Detect which cell encompasses the target text, then output its (x, y) center coordinate. 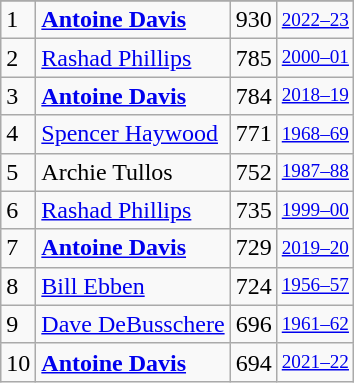
752 (254, 172)
771 (254, 134)
1987–88 (315, 172)
8 (18, 286)
1961–62 (315, 324)
3 (18, 96)
10 (18, 362)
4 (18, 134)
2 (18, 58)
Spencer Haywood (133, 134)
2000–01 (315, 58)
Archie Tullos (133, 172)
9 (18, 324)
5 (18, 172)
784 (254, 96)
1968–69 (315, 134)
6 (18, 210)
1956–57 (315, 286)
1 (18, 20)
724 (254, 286)
2018–19 (315, 96)
729 (254, 248)
Bill Ebben (133, 286)
2022–23 (315, 20)
735 (254, 210)
785 (254, 58)
7 (18, 248)
2019–20 (315, 248)
694 (254, 362)
696 (254, 324)
930 (254, 20)
2021–22 (315, 362)
Dave DeBusschere (133, 324)
1999–00 (315, 210)
